For the text-containing cell, return its midpoint in [X, Y] coordinate format. 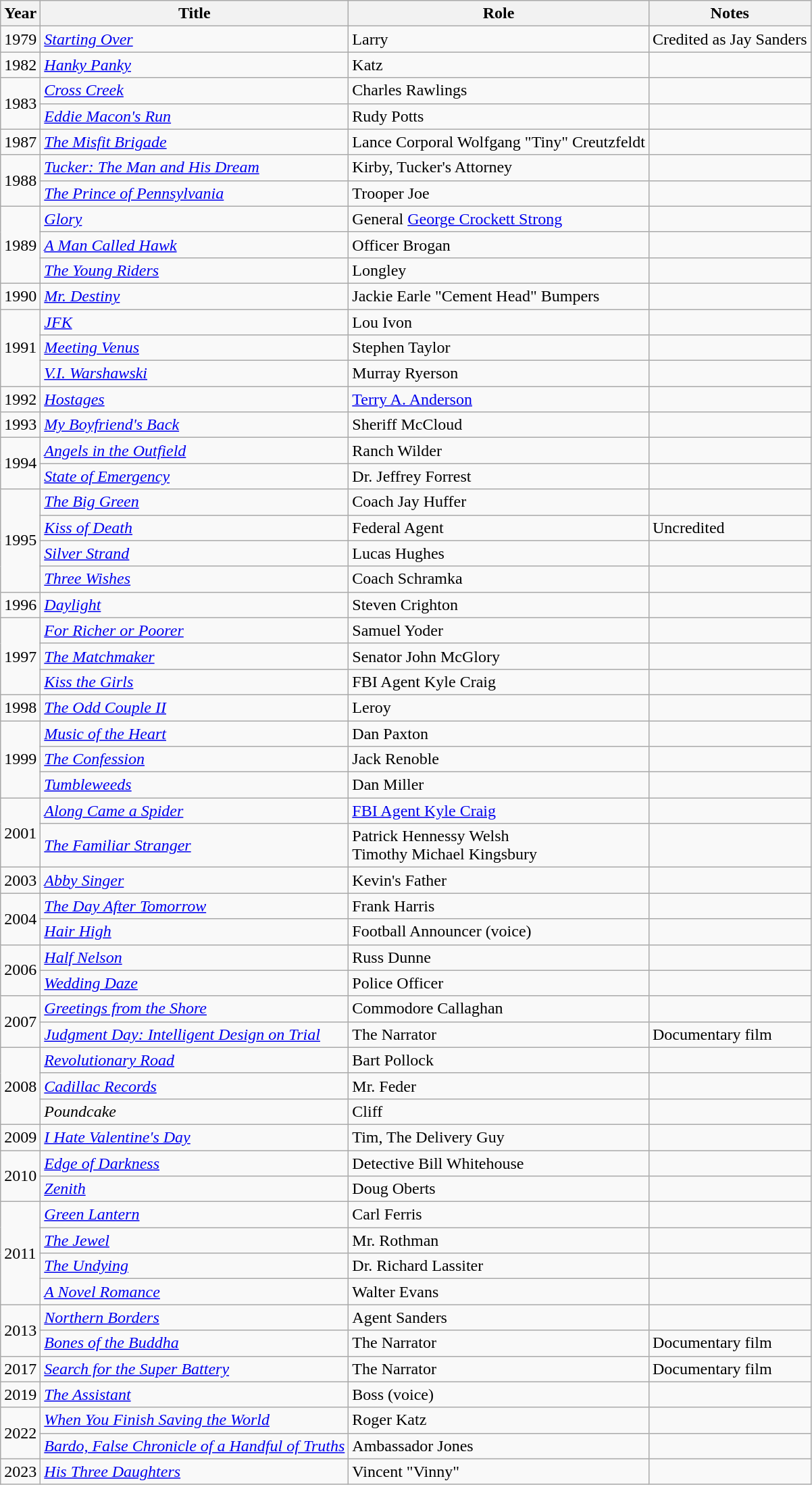
General George Crockett Strong [499, 219]
Kiss of Death [195, 528]
Agent Sanders [499, 1317]
2009 [20, 1137]
Samuel Yoder [499, 630]
Mr. Rothman [499, 1240]
Mr. Feder [499, 1086]
Stephen Taylor [499, 348]
Rudy Potts [499, 116]
The Prince of Pennsylvania [195, 193]
Hair High [195, 932]
Jackie Earle "Cement Head" Bumpers [499, 296]
The Misfit Brigade [195, 142]
2010 [20, 1176]
Tim, The Delivery Guy [499, 1137]
1992 [20, 399]
2003 [20, 880]
Eddie Macon's Run [195, 116]
Coach Jay Huffer [499, 502]
Edge of Darkness [195, 1163]
1987 [20, 142]
The Matchmaker [195, 656]
Senator John McGlory [499, 656]
When You Finish Saving the World [195, 1420]
Carl Ferris [499, 1215]
Trooper Joe [499, 193]
1990 [20, 296]
The Confession [195, 759]
Northern Borders [195, 1317]
Meeting Venus [195, 348]
Credited as Jay Sanders [730, 39]
Kevin's Father [499, 880]
1997 [20, 656]
Cross Creek [195, 91]
State of Emergency [195, 476]
Dan Paxton [499, 733]
Longley [499, 270]
Notes [730, 14]
1989 [20, 245]
Angels in the Outfield [195, 451]
1991 [20, 348]
1979 [20, 39]
For Richer or Poorer [195, 630]
2006 [20, 970]
1998 [20, 707]
A Novel Romance [195, 1292]
2001 [20, 832]
Russ Dunne [499, 957]
His Three Daughters [195, 1471]
Music of the Heart [195, 733]
Tumbleweeds [195, 785]
Detective Bill Whitehouse [499, 1163]
2011 [20, 1253]
Greetings from the Shore [195, 1009]
Green Lantern [195, 1215]
Title [195, 14]
Along Came a Spider [195, 811]
The Big Green [195, 502]
Bones of the Buddha [195, 1343]
2017 [20, 1369]
Mr. Destiny [195, 296]
Ranch Wilder [499, 451]
Roger Katz [499, 1420]
The Jewel [195, 1240]
Officer Brogan [499, 245]
The Odd Couple II [195, 707]
Ambassador Jones [499, 1446]
Bardo, False Chronicle of a Handful of Truths [195, 1446]
Leroy [499, 707]
Katz [499, 65]
2007 [20, 1022]
Revolutionary Road [195, 1060]
Abby Singer [195, 880]
The Assistant [195, 1394]
Judgment Day: Intelligent Design on Trial [195, 1034]
Doug Oberts [499, 1189]
Tucker: The Man and His Dream [195, 168]
Year [20, 14]
2022 [20, 1433]
Police Officer [499, 983]
Patrick Hennessy Welsh Timothy Michael Kingsbury [499, 846]
2008 [20, 1086]
Coach Schramka [499, 579]
1995 [20, 540]
Dr. Jeffrey Forrest [499, 476]
1993 [20, 425]
Role [499, 14]
Cadillac Records [195, 1086]
Kiss the Girls [195, 682]
Search for the Super Battery [195, 1369]
Frank Harris [499, 906]
Half Nelson [195, 957]
Walter Evans [499, 1292]
Uncredited [730, 528]
My Boyfriend's Back [195, 425]
Dr. Richard Lassiter [499, 1266]
JFK [195, 322]
1988 [20, 180]
Zenith [195, 1189]
Hanky Panky [195, 65]
Jack Renoble [499, 759]
The Familiar Stranger [195, 846]
The Young Riders [195, 270]
Football Announcer (voice) [499, 932]
Cliff [499, 1111]
Kirby, Tucker's Attorney [499, 168]
Silver Strand [195, 553]
2013 [20, 1330]
1983 [20, 103]
Lou Ivon [499, 322]
2019 [20, 1394]
Lucas Hughes [499, 553]
Hostages [195, 399]
Bart Pollock [499, 1060]
Commodore Callaghan [499, 1009]
Larry [499, 39]
Boss (voice) [499, 1394]
V.I. Warshawski [195, 374]
Three Wishes [195, 579]
Daylight [195, 605]
Steven Crighton [499, 605]
A Man Called Hawk [195, 245]
2023 [20, 1471]
Vincent "Vinny" [499, 1471]
Charles Rawlings [499, 91]
Sheriff McCloud [499, 425]
Federal Agent [499, 528]
Lance Corporal Wolfgang "Tiny" Creutzfeldt [499, 142]
1994 [20, 463]
Murray Ryerson [499, 374]
The Day After Tomorrow [195, 906]
Terry A. Anderson [499, 399]
1982 [20, 65]
Glory [195, 219]
Poundcake [195, 1111]
Dan Miller [499, 785]
Starting Over [195, 39]
Wedding Daze [195, 983]
I Hate Valentine's Day [195, 1137]
1996 [20, 605]
1999 [20, 759]
The Undying [195, 1266]
2004 [20, 919]
